Pinpoint the cell where the given text exists, returning its (x, y) midpoint coordinate. 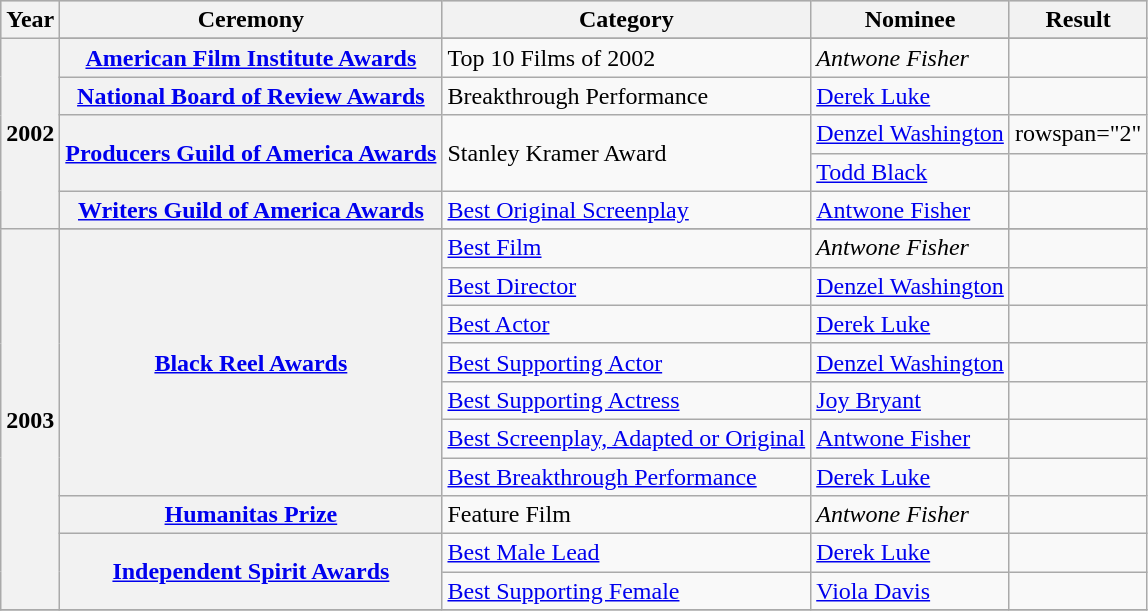
Ceremony (251, 20)
Writers Guild of America Awards (251, 210)
Best Original Screenplay (626, 210)
Viola Davis (910, 591)
National Board of Review Awards (251, 96)
Best Supporting Actress (626, 400)
American Film Institute Awards (251, 58)
Independent Spirit Awards (251, 572)
Best Supporting Actor (626, 362)
rowspan="2" (1078, 134)
Best Film (626, 248)
Breakthrough Performance (626, 96)
Joy Bryant (910, 400)
Category (626, 20)
2003 (30, 420)
Todd Black (910, 172)
2002 (30, 134)
Best Actor (626, 324)
Humanitas Prize (251, 515)
Best Supporting Female (626, 591)
Year (30, 20)
Feature Film (626, 515)
Result (1078, 20)
Nominee (910, 20)
Best Male Lead (626, 553)
Producers Guild of America Awards (251, 153)
Top 10 Films of 2002 (626, 58)
Best Director (626, 286)
Best Screenplay, Adapted or Original (626, 438)
Black Reel Awards (251, 362)
Best Breakthrough Performance (626, 477)
Stanley Kramer Award (626, 153)
